Return the [X, Y] coordinate for the center point of the cell that contains the specified text.  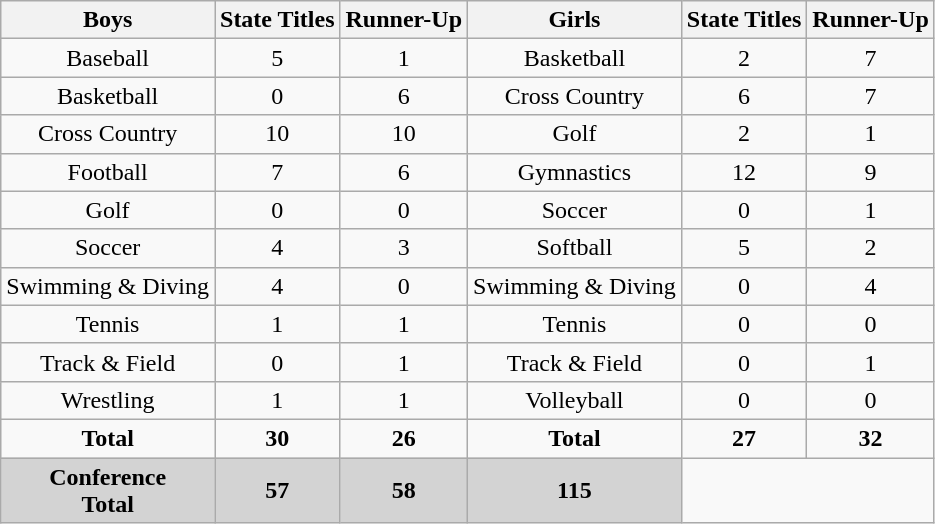
57 [277, 490]
Softball [575, 248]
58 [404, 490]
Football [108, 172]
Girls [575, 20]
Wrestling [108, 400]
30 [277, 438]
Volleyball [575, 400]
115 [575, 490]
3 [404, 248]
Boys [108, 20]
9 [871, 172]
32 [871, 438]
12 [744, 172]
Conference Total [108, 490]
27 [744, 438]
26 [404, 438]
Baseball [108, 58]
Gymnastics [575, 172]
